Locate the cell with the specified text and output its (x, y) center coordinate. 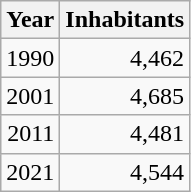
4,481 (125, 134)
Inhabitants (125, 20)
2011 (30, 134)
2001 (30, 96)
4,462 (125, 58)
1990 (30, 58)
Year (30, 20)
4,544 (125, 172)
2021 (30, 172)
4,685 (125, 96)
